Scan for the cell matching the given text and deliver its [X, Y] coordinate at center. 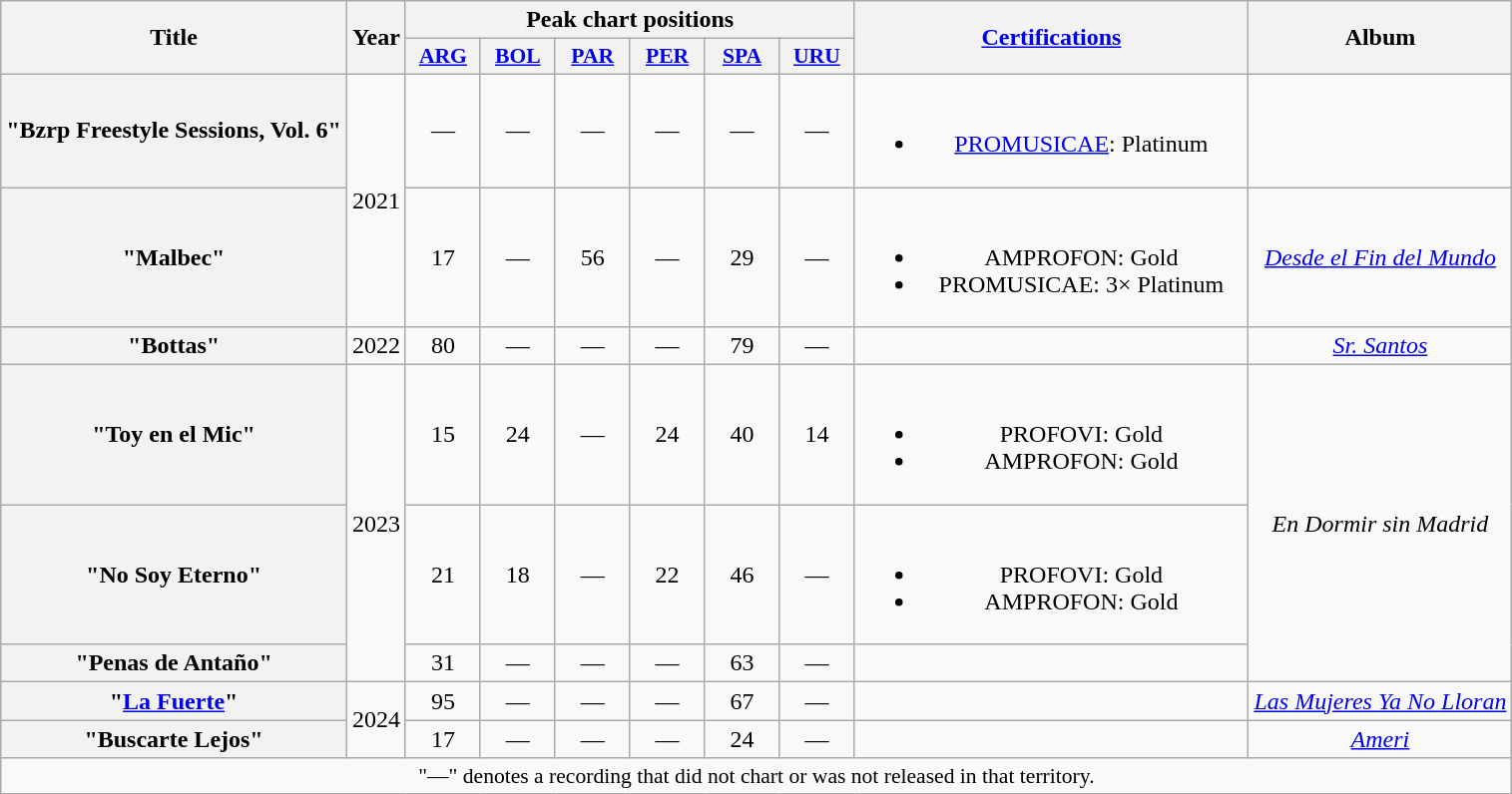
2021 [375, 199]
2024 [375, 720]
46 [743, 575]
En Dormir sin Madrid [1380, 524]
80 [443, 346]
"La Fuerte" [174, 701]
14 [816, 435]
SPA [743, 57]
Album [1380, 38]
2022 [375, 346]
Certifications [1052, 38]
Las Mujeres Ya No Lloran [1380, 701]
40 [743, 435]
Sr. Santos [1380, 346]
"Toy en el Mic" [174, 435]
ARG [443, 57]
Year [375, 38]
29 [743, 257]
Peak chart positions [629, 20]
BOL [517, 57]
PER [667, 57]
56 [593, 257]
2023 [375, 524]
21 [443, 575]
18 [517, 575]
15 [443, 435]
79 [743, 346]
AMPROFON: GoldPROMUSICAE: 3× Platinum [1052, 257]
"Penas de Antaño" [174, 663]
"Malbec" [174, 257]
PROMUSICAE: Platinum [1052, 130]
URU [816, 57]
"Bzrp Freestyle Sessions, Vol. 6" [174, 130]
"Buscarte Lejos" [174, 739]
Desde el Fin del Mundo [1380, 257]
"—" denotes a recording that did not chart or was not released in that territory. [756, 776]
31 [443, 663]
22 [667, 575]
"No Soy Eterno" [174, 575]
PAR [593, 57]
Title [174, 38]
95 [443, 701]
Ameri [1380, 739]
67 [743, 701]
"Bottas" [174, 346]
63 [743, 663]
